Locate the cell with the specified text and output its [x, y] center coordinate. 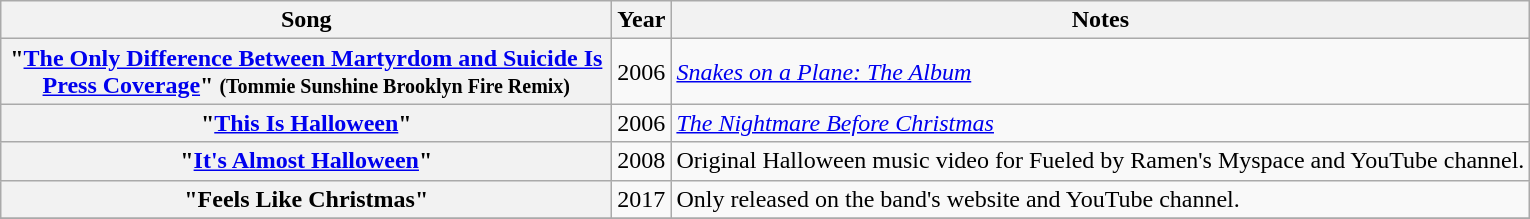
2008 [642, 161]
"It's Almost Halloween" [306, 161]
Original Halloween music video for Fueled by Ramen's Myspace and YouTube channel. [1100, 161]
2017 [642, 199]
"The Only Difference Between Martyrdom and Suicide Is Press Coverage" (Tommie Sunshine Brooklyn Fire Remix) [306, 72]
"This Is Halloween" [306, 123]
The Nightmare Before Christmas [1100, 123]
Year [642, 20]
Song [306, 20]
Only released on the band's website and YouTube channel. [1100, 199]
Notes [1100, 20]
"Feels Like Christmas" [306, 199]
Snakes on a Plane: The Album [1100, 72]
